Provide the [x, y] coordinate of the cell's center where the given text is located.  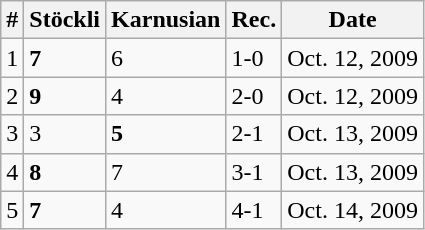
6 [166, 58]
3-1 [254, 172]
8 [65, 172]
Rec. [254, 20]
1 [12, 58]
Stöckli [65, 20]
2 [12, 96]
9 [65, 96]
4-1 [254, 210]
Oct. 14, 2009 [353, 210]
Date [353, 20]
Karnusian [166, 20]
2-0 [254, 96]
# [12, 20]
1-0 [254, 58]
2-1 [254, 134]
